Search for the cell housing the specified text and yield its [X, Y] center coordinate. 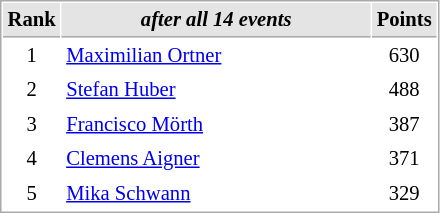
Rank [32, 20]
630 [404, 56]
1 [32, 56]
Francisco Mörth [216, 124]
Clemens Aigner [216, 158]
329 [404, 194]
5 [32, 194]
2 [32, 90]
387 [404, 124]
Points [404, 20]
after all 14 events [216, 20]
371 [404, 158]
Maximilian Ortner [216, 56]
4 [32, 158]
Mika Schwann [216, 194]
3 [32, 124]
Stefan Huber [216, 90]
488 [404, 90]
